Return [X, Y] of the center of cell containing provided text 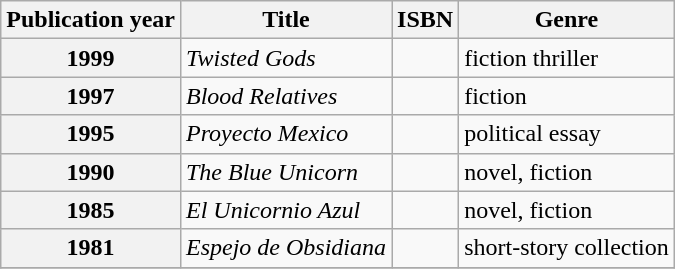
1997 [91, 96]
1981 [91, 248]
fiction [567, 96]
Espejo de Obsidiana [286, 248]
short-story collection [567, 248]
The Blue Unicorn [286, 172]
1990 [91, 172]
Proyecto Mexico [286, 134]
fiction thriller [567, 58]
Publication year [91, 20]
1995 [91, 134]
1999 [91, 58]
ISBN [426, 20]
El Unicornio Azul [286, 210]
Blood Relatives [286, 96]
1985 [91, 210]
political essay [567, 134]
Genre [567, 20]
Title [286, 20]
Twisted Gods [286, 58]
